Provide the (x, y) coordinate of the cell's center where the given text is located.  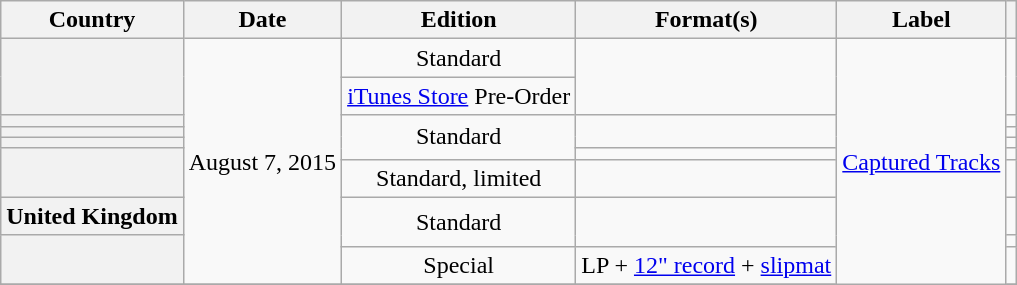
Label (922, 20)
Edition (459, 20)
iTunes Store Pre-Order (459, 96)
Captured Tracks (922, 162)
Special (459, 265)
LP + 12" record + slipmat (706, 265)
Date (262, 20)
United Kingdom (92, 216)
Format(s) (706, 20)
Standard, limited (459, 178)
August 7, 2015 (262, 162)
Country (92, 20)
